Return [x, y] of the center of cell containing provided text 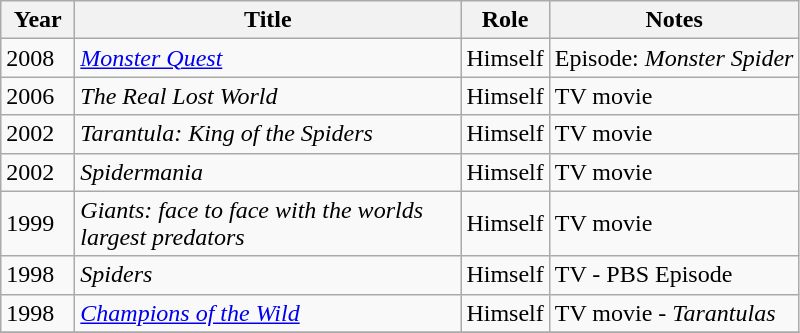
Year [38, 20]
Notes [674, 20]
Title [268, 20]
Episode: Monster Spider [674, 58]
The Real Lost World [268, 96]
Giants: face to face with the worlds largest predators [268, 224]
TV - PBS Episode [674, 275]
2006 [38, 96]
Champions of the Wild [268, 313]
1999 [38, 224]
Tarantula: King of the Spiders [268, 134]
Monster Quest [268, 58]
Spiders [268, 275]
Role [505, 20]
Spidermania [268, 172]
2008 [38, 58]
TV movie - Tarantulas [674, 313]
